Extract the [x, y] coordinate from the center of the cell holding the provided text.  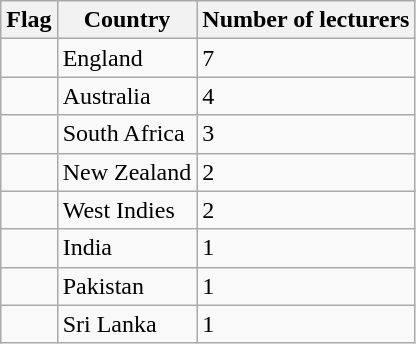
South Africa [127, 134]
Australia [127, 96]
Number of lecturers [306, 20]
3 [306, 134]
Sri Lanka [127, 324]
Flag [29, 20]
Pakistan [127, 286]
England [127, 58]
India [127, 248]
West Indies [127, 210]
Country [127, 20]
New Zealand [127, 172]
7 [306, 58]
4 [306, 96]
